Return the [X, Y] coordinate for the center point of the cell that contains the specified text.  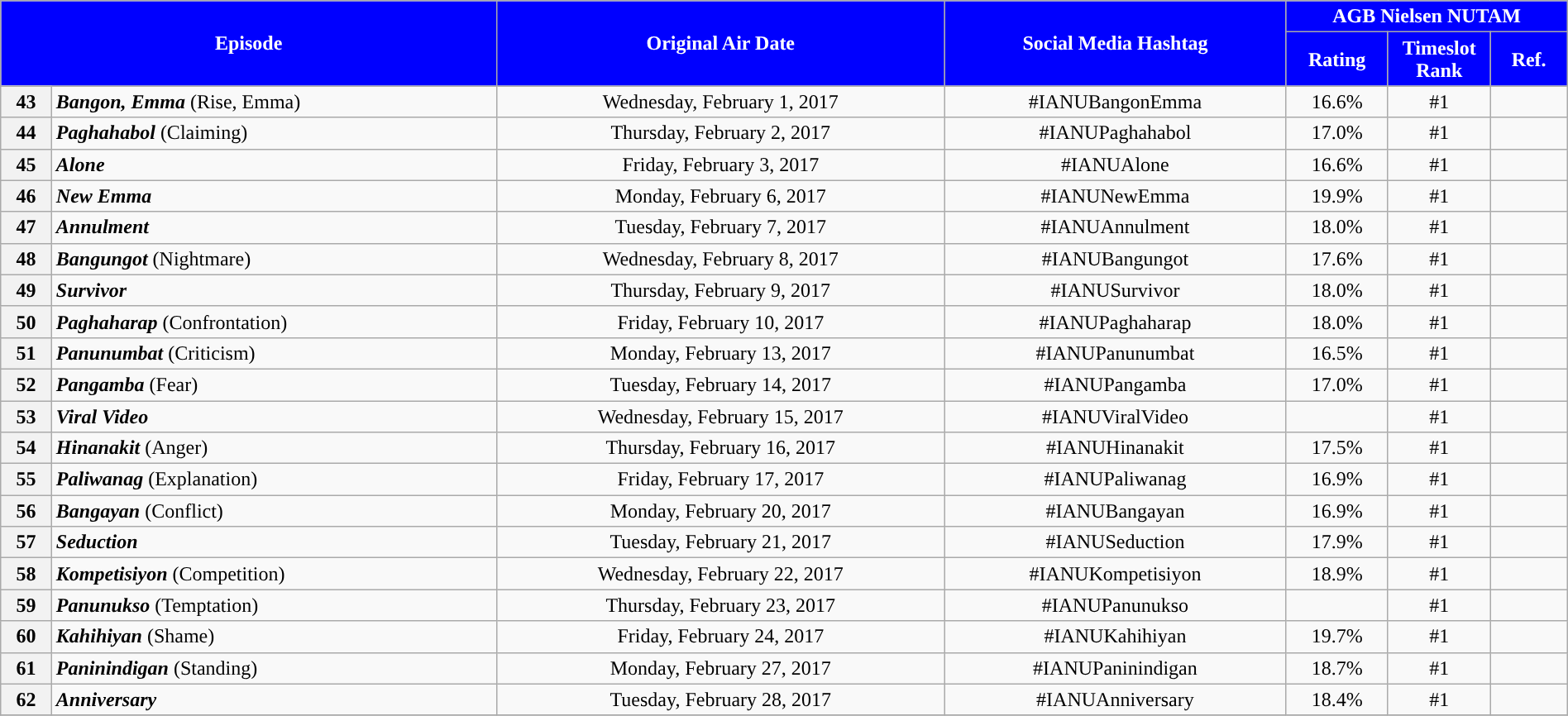
Viral Video [274, 416]
#IANUAnniversary [1115, 699]
Original Air Date [721, 43]
Seduction [274, 542]
Friday, February 3, 2017 [721, 165]
56 [26, 511]
Episode [249, 43]
Panunumbat (Criticism) [274, 353]
47 [26, 227]
59 [26, 605]
18.4% [1337, 699]
Annulment [274, 227]
#IANUPaninindigan [1115, 668]
49 [26, 290]
17.6% [1337, 259]
Tuesday, February 14, 2017 [721, 384]
Friday, February 10, 2017 [721, 322]
#IANUNewEmma [1115, 196]
54 [26, 448]
17.9% [1337, 542]
48 [26, 259]
Thursday, February 2, 2017 [721, 133]
18.9% [1337, 574]
TimeslotRank [1439, 60]
Monday, February 13, 2017 [721, 353]
Bangayan (Conflict) [274, 511]
#IANUPaghahabol [1115, 133]
58 [26, 574]
Thursday, February 9, 2017 [721, 290]
Social Media Hashtag [1115, 43]
Alone [274, 165]
#IANUBangungot [1115, 259]
Rating [1337, 60]
57 [26, 542]
Paliwanag (Explanation) [274, 480]
#IANUSurvivor [1115, 290]
46 [26, 196]
19.7% [1337, 637]
18.7% [1337, 668]
17.5% [1337, 448]
#IANUBangayan [1115, 511]
Bangungot (Nightmare) [274, 259]
19.9% [1337, 196]
Tuesday, February 21, 2017 [721, 542]
Anniversary [274, 699]
#IANUPaliwanag [1115, 480]
Paghahabol (Claiming) [274, 133]
Friday, February 24, 2017 [721, 637]
44 [26, 133]
Paghaharap (Confrontation) [274, 322]
New Emma [274, 196]
Pangamba (Fear) [274, 384]
52 [26, 384]
Tuesday, February 28, 2017 [721, 699]
#IANUHinanakit [1115, 448]
Bangon, Emma (Rise, Emma) [274, 102]
#IANUAnnulment [1115, 227]
#IANUKompetisiyon [1115, 574]
Paninindigan (Standing) [274, 668]
Kahihiyan (Shame) [274, 637]
Monday, February 6, 2017 [721, 196]
Ref. [1528, 60]
#IANUKahihiyan [1115, 637]
16.5% [1337, 353]
Tuesday, February 7, 2017 [721, 227]
Monday, February 27, 2017 [721, 668]
Hinanakit (Anger) [274, 448]
50 [26, 322]
Monday, February 20, 2017 [721, 511]
#IANUViralVideo [1115, 416]
53 [26, 416]
#IANUPaghaharap [1115, 322]
Wednesday, February 22, 2017 [721, 574]
Thursday, February 23, 2017 [721, 605]
#IANUAlone [1115, 165]
60 [26, 637]
43 [26, 102]
55 [26, 480]
#IANUSeduction [1115, 542]
Wednesday, February 15, 2017 [721, 416]
#IANUPanunukso [1115, 605]
Wednesday, February 8, 2017 [721, 259]
#IANUPanunumbat [1115, 353]
62 [26, 699]
#IANUPangamba [1115, 384]
Kompetisiyon (Competition) [274, 574]
AGB Nielsen NUTAM [1427, 17]
Panunukso (Temptation) [274, 605]
#IANUBangonEmma [1115, 102]
45 [26, 165]
Friday, February 17, 2017 [721, 480]
51 [26, 353]
Thursday, February 16, 2017 [721, 448]
Wednesday, February 1, 2017 [721, 102]
Survivor [274, 290]
61 [26, 668]
